Return (X, Y) of the center of cell containing provided text 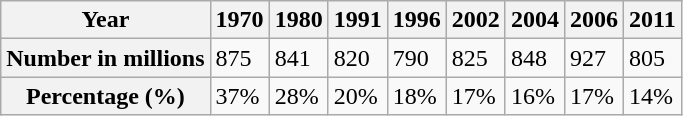
Percentage (%) (106, 96)
2002 (476, 20)
14% (653, 96)
825 (476, 58)
Year (106, 20)
1980 (298, 20)
37% (240, 96)
1970 (240, 20)
1991 (358, 20)
18% (416, 96)
927 (594, 58)
875 (240, 58)
790 (416, 58)
20% (358, 96)
2011 (653, 20)
1996 (416, 20)
2006 (594, 20)
2004 (534, 20)
16% (534, 96)
805 (653, 58)
Number in millions (106, 58)
841 (298, 58)
848 (534, 58)
820 (358, 58)
28% (298, 96)
